Capture the cell that displays the provided text and extract its [X, Y] central coordinate. 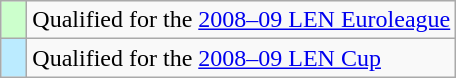
Qualified for the 2008–09 LEN Euroleague [242, 20]
Qualified for the 2008–09 LEN Cup [242, 58]
